Scan for the cell matching the given text and deliver its (X, Y) coordinate at center. 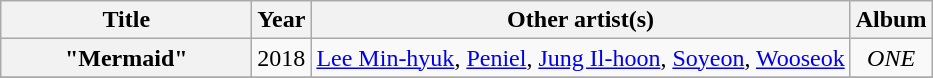
Year (282, 20)
Other artist(s) (580, 20)
ONE (891, 58)
2018 (282, 58)
Album (891, 20)
Lee Min-hyuk, Peniel, Jung Il-hoon, Soyeon, Wooseok (580, 58)
Title (126, 20)
"Mermaid" (126, 58)
